Search for the cell housing the specified text and yield its [x, y] center coordinate. 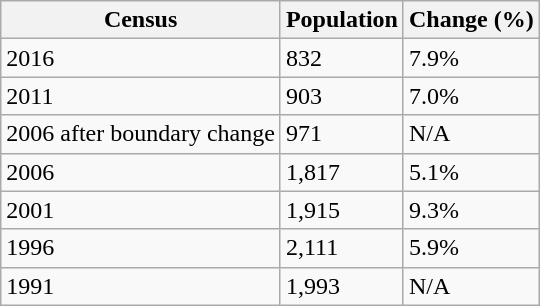
903 [342, 96]
5.9% [471, 248]
Census [141, 20]
Change (%) [471, 20]
1996 [141, 248]
2001 [141, 210]
1,993 [342, 286]
2006 after boundary change [141, 134]
5.1% [471, 172]
7.9% [471, 58]
832 [342, 58]
2006 [141, 172]
1,817 [342, 172]
9.3% [471, 210]
7.0% [471, 96]
2016 [141, 58]
1991 [141, 286]
1,915 [342, 210]
2,111 [342, 248]
971 [342, 134]
2011 [141, 96]
Population [342, 20]
